Pinpoint the cell where the given text exists, returning its (x, y) midpoint coordinate. 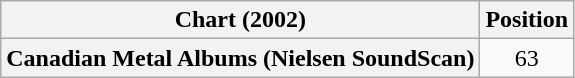
Chart (2002) (240, 20)
Canadian Metal Albums (Nielsen SoundScan) (240, 58)
63 (527, 58)
Position (527, 20)
